Determine the [x, y] coordinate at the center of the cell enclosing the given text.  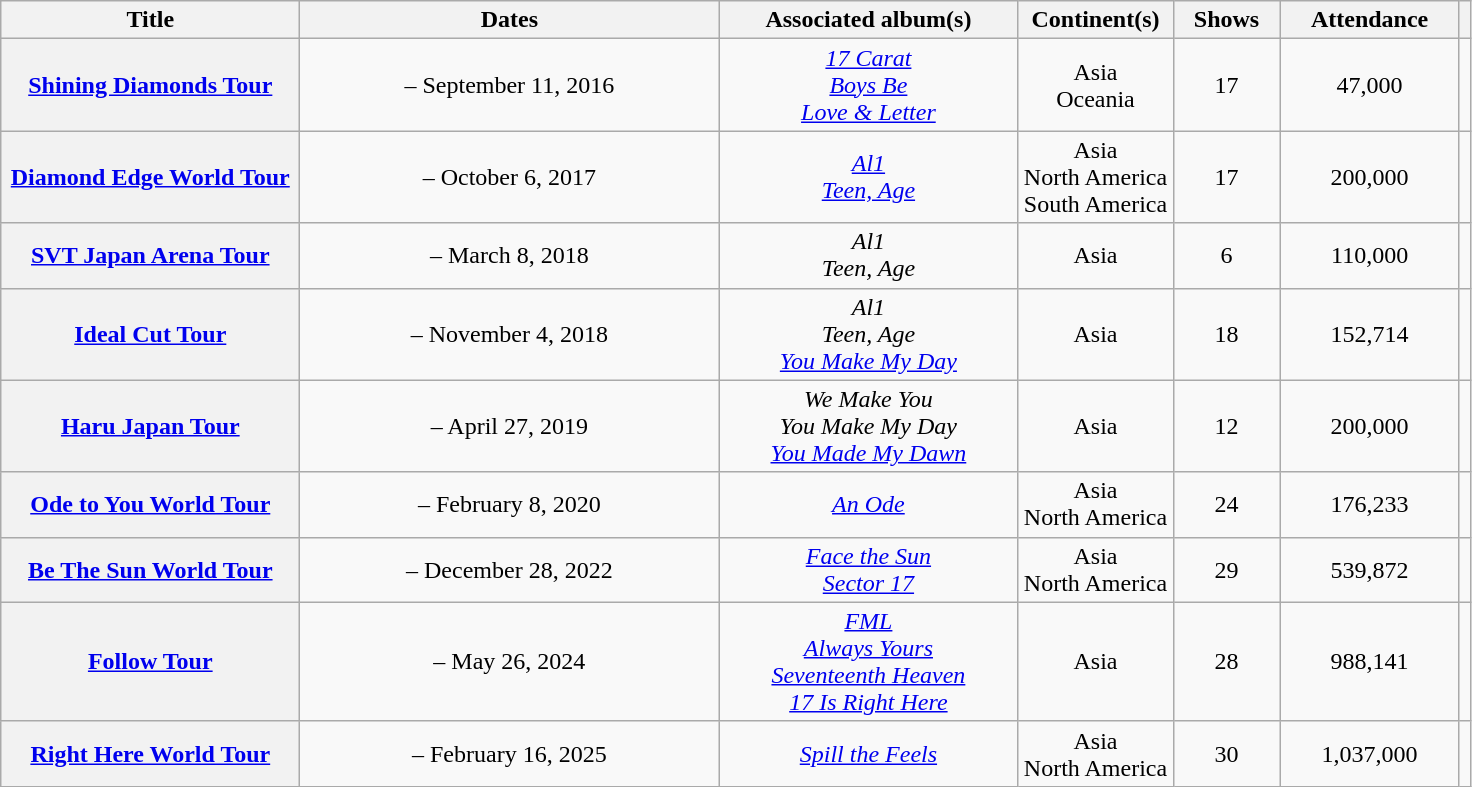
Shows [1226, 20]
Continent(s) [1096, 20]
6 [1226, 256]
– November 4, 2018 [510, 334]
AsiaNorth AmericaSouth America [1096, 177]
SVT Japan Arena Tour [150, 256]
30 [1226, 754]
We Make YouYou Make My DayYou Made My Dawn [868, 426]
FMLAlways YoursSeventeenth Heaven 17 Is Right Here [868, 662]
– February 8, 2020 [510, 504]
– February 16, 2025 [510, 754]
– September 11, 2016 [510, 85]
Ode to You World Tour [150, 504]
Associated album(s) [868, 20]
24 [1226, 504]
Shining Diamonds Tour [150, 85]
18 [1226, 334]
Haru Japan Tour [150, 426]
28 [1226, 662]
12 [1226, 426]
Follow Tour [150, 662]
Spill the Feels [868, 754]
176,233 [1370, 504]
AsiaOceania [1096, 85]
– October 6, 2017 [510, 177]
– March 8, 2018 [510, 256]
17 CaratBoys BeLove & Letter [868, 85]
Title [150, 20]
Diamond Edge World Tour [150, 177]
539,872 [1370, 570]
– December 28, 2022 [510, 570]
29 [1226, 570]
Dates [510, 20]
110,000 [1370, 256]
An Ode [868, 504]
1,037,000 [1370, 754]
Al1Teen, AgeYou Make My Day [868, 334]
152,714 [1370, 334]
Face the SunSector 17 [868, 570]
– May 26, 2024 [510, 662]
Right Here World Tour [150, 754]
– April 27, 2019 [510, 426]
Attendance [1370, 20]
Ideal Cut Tour [150, 334]
47,000 [1370, 85]
988,141 [1370, 662]
Be The Sun World Tour [150, 570]
